Pinpoint the cell where the given text exists, returning its [x, y] midpoint coordinate. 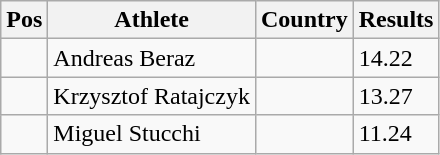
Miguel Stucchi [152, 134]
Results [396, 20]
Krzysztof Ratajczyk [152, 96]
14.22 [396, 58]
13.27 [396, 96]
Athlete [152, 20]
11.24 [396, 134]
Country [304, 20]
Pos [24, 20]
Andreas Beraz [152, 58]
